Detect which cell encompasses the target text, then output its [X, Y] center coordinate. 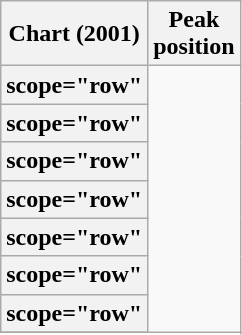
Peakposition [194, 34]
Chart (2001) [74, 34]
